Capture the cell that displays the provided text and extract its (X, Y) central coordinate. 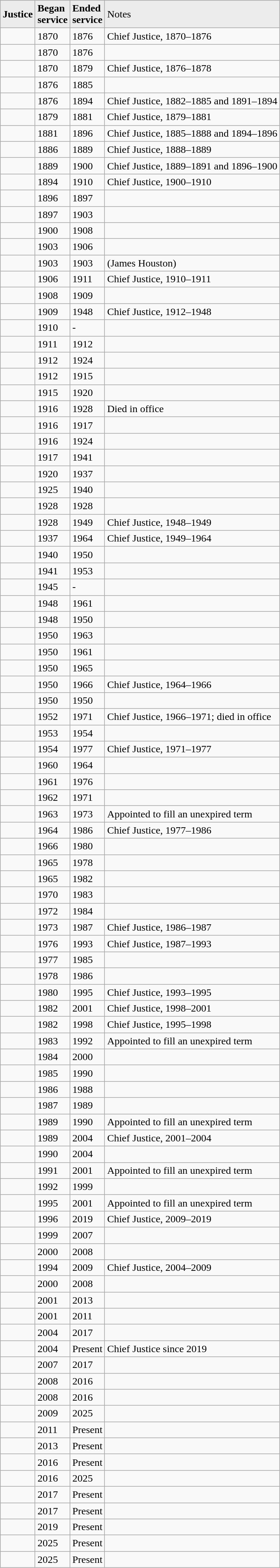
Chief Justice, 2009–2019 (192, 1219)
Endedservice (87, 14)
Chief Justice, 1971–1977 (192, 749)
1962 (52, 798)
1952 (52, 717)
1996 (52, 1219)
Chief Justice since 2019 (192, 1349)
Notes (192, 14)
Chief Justice, 1888–1889 (192, 149)
Died in office (192, 409)
1949 (87, 522)
Chief Justice, 1977–1986 (192, 830)
Chief Justice, 2001–2004 (192, 1138)
Justice (18, 14)
Chief Justice, 2004–2009 (192, 1268)
Chief Justice, 1912–1948 (192, 312)
1972 (52, 911)
Chief Justice, 1910–1911 (192, 279)
1988 (87, 1089)
1886 (52, 149)
Chief Justice, 1986–1987 (192, 927)
Chief Justice, 1900–1910 (192, 182)
Beganservice (52, 14)
1970 (52, 895)
1885 (87, 85)
1998 (87, 1025)
1991 (52, 1170)
Chief Justice, 1966–1971; died in office (192, 717)
1993 (87, 943)
Chief Justice, 1987–1993 (192, 943)
1994 (52, 1268)
Chief Justice, 1885–1888 and 1894–1896 (192, 133)
Chief Justice, 1998–2001 (192, 1009)
Chief Justice, 1995–1998 (192, 1025)
Chief Justice, 1889–1891 and 1896–1900 (192, 166)
1945 (52, 587)
Chief Justice, 1964–1966 (192, 684)
Chief Justice, 1948–1949 (192, 522)
1925 (52, 490)
Chief Justice, 1882–1885 and 1891–1894 (192, 101)
(James Houston) (192, 263)
Chief Justice, 1949–1964 (192, 539)
1960 (52, 765)
Chief Justice, 1876–1878 (192, 69)
Chief Justice, 1870–1876 (192, 36)
Chief Justice, 1879–1881 (192, 117)
Chief Justice, 1993–1995 (192, 992)
